Return the (X, Y) coordinate for the center point of the cell that contains the specified text.  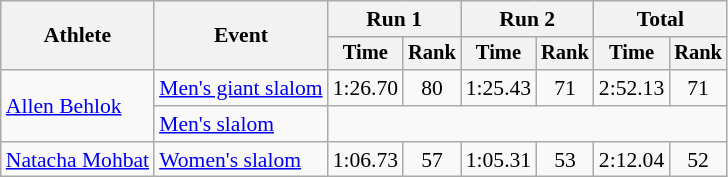
Total (660, 19)
Event (241, 36)
Men's slalom (241, 124)
1:25.43 (498, 88)
80 (432, 88)
Athlete (78, 36)
Allen Behlok (78, 106)
2:52.13 (632, 88)
1:26.70 (366, 88)
Run 1 (394, 19)
Run 2 (528, 19)
Men's giant slalom (241, 88)
